Return (X, Y) of the center of cell containing provided text 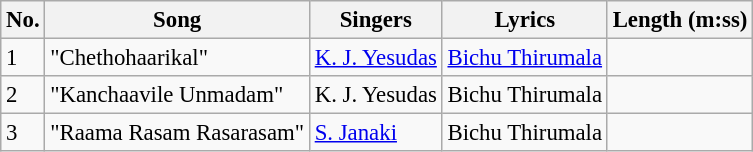
Length (m:ss) (680, 20)
Song (178, 20)
"Raama Rasam Rasarasam" (178, 133)
S. Janaki (376, 133)
"Chethohaarikal" (178, 58)
Singers (376, 20)
1 (23, 58)
2 (23, 95)
"Kanchaavile Unmadam" (178, 95)
3 (23, 133)
No. (23, 20)
Lyrics (524, 20)
